Return the [X, Y] coordinate for the center point of the cell that contains the specified text.  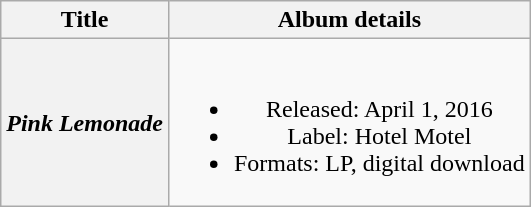
Pink Lemonade [85, 122]
Released: April 1, 2016Label: Hotel MotelFormats: LP, digital download [349, 122]
Title [85, 20]
Album details [349, 20]
